For the text-containing cell, return its midpoint in [X, Y] coordinate format. 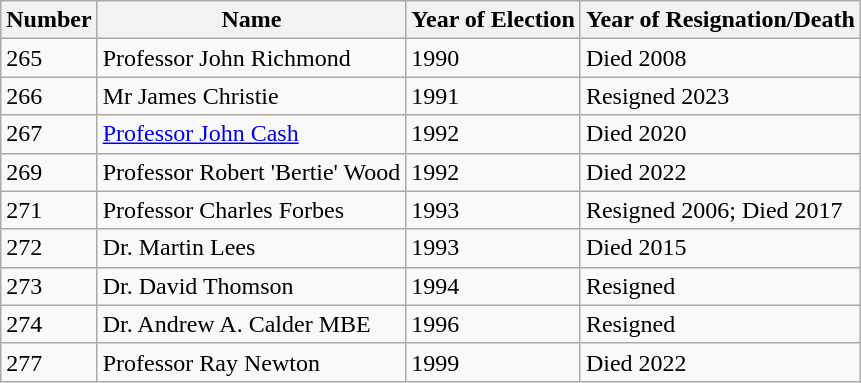
Resigned 2023 [720, 96]
269 [49, 172]
277 [49, 362]
Professor John Cash [252, 134]
Mr James Christie [252, 96]
Dr. Andrew A. Calder MBE [252, 324]
Professor Robert 'Bertie' Wood [252, 172]
1994 [494, 286]
272 [49, 248]
1999 [494, 362]
1996 [494, 324]
265 [49, 58]
1990 [494, 58]
Professor Ray Newton [252, 362]
267 [49, 134]
Dr. David Thomson [252, 286]
Professor John Richmond [252, 58]
1991 [494, 96]
Died 2008 [720, 58]
Year of Resignation/Death [720, 20]
Professor Charles Forbes [252, 210]
Died 2020 [720, 134]
Name [252, 20]
Year of Election [494, 20]
Resigned 2006; Died 2017 [720, 210]
Died 2015 [720, 248]
274 [49, 324]
273 [49, 286]
Dr. Martin Lees [252, 248]
Number [49, 20]
266 [49, 96]
271 [49, 210]
